Scan for the cell matching the given text and deliver its (X, Y) coordinate at center. 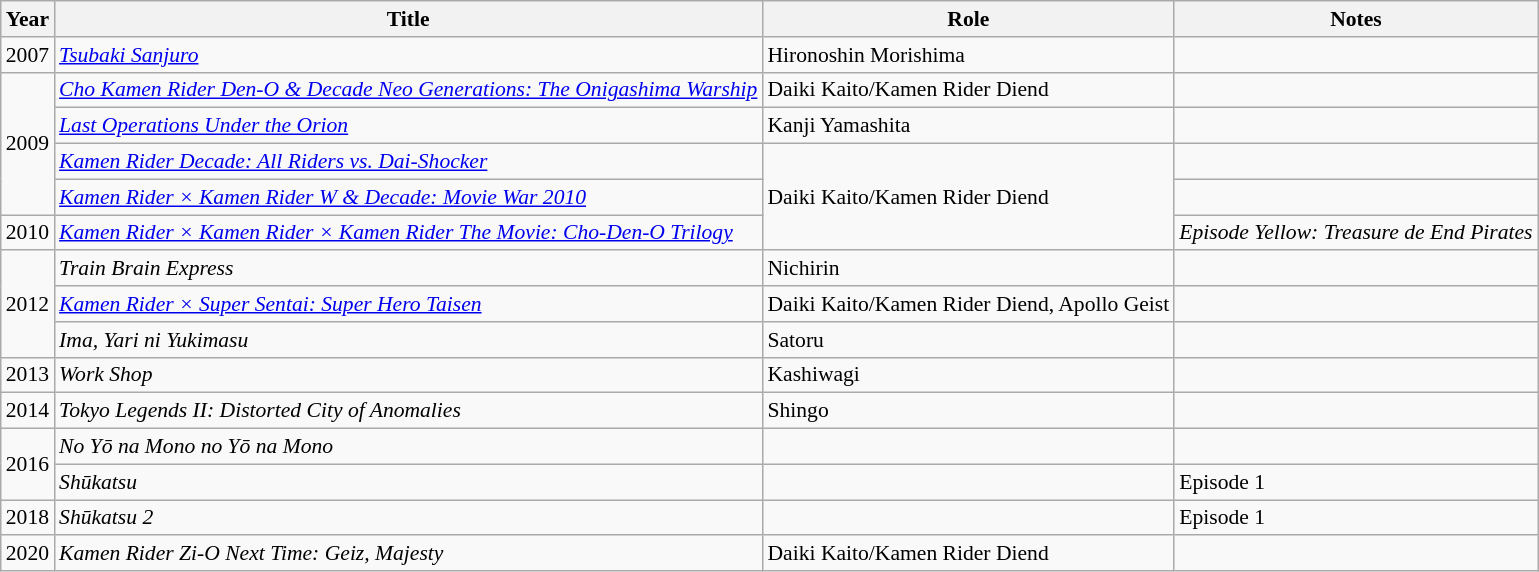
2014 (28, 411)
Last Operations Under the Orion (408, 126)
Work Shop (408, 375)
Shūkatsu 2 (408, 518)
Kanji Yamashita (968, 126)
Satoru (968, 340)
Hironoshin Morishima (968, 55)
Title (408, 19)
Cho Kamen Rider Den-O & Decade Neo Generations: The Onigashima Warship (408, 90)
Train Brain Express (408, 269)
Kamen Rider Decade: All Riders vs. Dai-Shocker (408, 162)
Notes (1356, 19)
Shingo (968, 411)
Daiki Kaito/Kamen Rider Diend, Apollo Geist (968, 304)
Nichirin (968, 269)
No Yō na Mono no Yō na Mono (408, 447)
Episode Yellow: Treasure de End Pirates (1356, 233)
2018 (28, 518)
Kamen Rider × Kamen Rider W & Decade: Movie War 2010 (408, 197)
Kashiwagi (968, 375)
Shūkatsu (408, 482)
2016 (28, 464)
2012 (28, 304)
2020 (28, 554)
Ima, Yari ni Yukimasu (408, 340)
2013 (28, 375)
Kamen Rider × Kamen Rider × Kamen Rider The Movie: Cho-Den-O Trilogy (408, 233)
Kamen Rider Zi-O Next Time: Geiz, Majesty (408, 554)
Tsubaki Sanjuro (408, 55)
Kamen Rider × Super Sentai: Super Hero Taisen (408, 304)
Tokyo Legends II: Distorted City of Anomalies (408, 411)
Role (968, 19)
2010 (28, 233)
2009 (28, 143)
Year (28, 19)
2007 (28, 55)
